Find where the given text appears and provide that cell's center as (X, Y) coordinate. 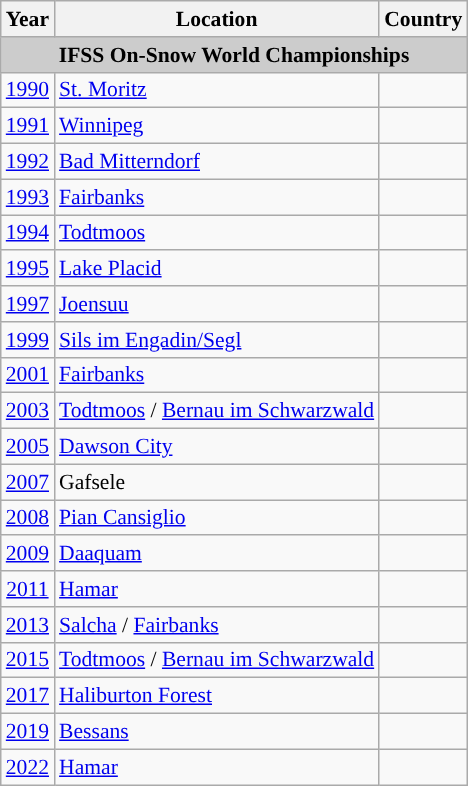
IFSS On-Snow World Championships (234, 55)
Year (28, 19)
Daaquam (216, 554)
2003 (28, 411)
Bessans (216, 732)
Winnipeg (216, 126)
Lake Placid (216, 269)
2001 (28, 375)
1990 (28, 90)
1993 (28, 197)
2005 (28, 447)
1992 (28, 162)
Dawson City (216, 447)
2019 (28, 732)
1994 (28, 233)
Joensuu (216, 304)
2015 (28, 660)
Country (423, 19)
2008 (28, 518)
2013 (28, 625)
2017 (28, 696)
2007 (28, 482)
Sils im Engadin/Segl (216, 340)
2022 (28, 767)
1991 (28, 126)
Todtmoos (216, 233)
2011 (28, 589)
1999 (28, 340)
1995 (28, 269)
Haliburton Forest (216, 696)
St. Moritz (216, 90)
Location (216, 19)
Salcha / Fairbanks (216, 625)
2009 (28, 554)
Gafsele (216, 482)
1997 (28, 304)
Pian Cansiglio (216, 518)
Bad Mitterndorf (216, 162)
